Provide the (X, Y) coordinate of the cell's center where the given text is located.  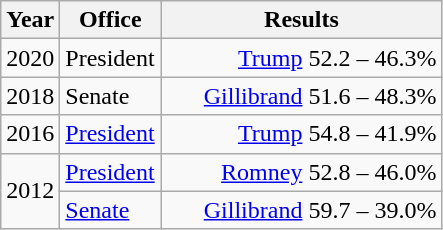
Results (302, 20)
Romney 52.8 – 46.0% (302, 172)
2020 (30, 58)
Office (110, 20)
2012 (30, 191)
Year (30, 20)
Gillibrand 51.6 – 48.3% (302, 96)
2018 (30, 96)
Trump 52.2 – 46.3% (302, 58)
Trump 54.8 – 41.9% (302, 134)
2016 (30, 134)
Gillibrand 59.7 – 39.0% (302, 210)
